Search for the cell housing the specified text and yield its [X, Y] center coordinate. 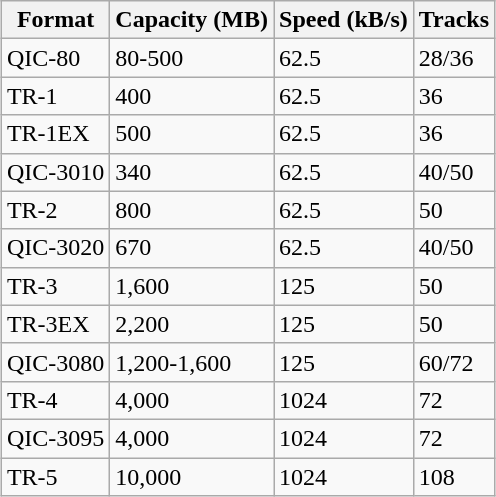
TR-4 [55, 400]
TR-3 [55, 286]
800 [192, 210]
QIC-3010 [55, 172]
TR-3EX [55, 324]
340 [192, 172]
2,200 [192, 324]
TR-1EX [55, 134]
400 [192, 96]
TR-2 [55, 210]
TR-1 [55, 96]
QIC-80 [55, 58]
Format [55, 20]
Speed (kB/s) [344, 20]
80-500 [192, 58]
Capacity (MB) [192, 20]
108 [454, 477]
Tracks [454, 20]
1,200-1,600 [192, 362]
60/72 [454, 362]
QIC-3095 [55, 438]
1,600 [192, 286]
28/36 [454, 58]
500 [192, 134]
QIC-3080 [55, 362]
QIC-3020 [55, 248]
670 [192, 248]
10,000 [192, 477]
TR-5 [55, 477]
